Extract the [x, y] coordinate from the center of the cell holding the provided text.  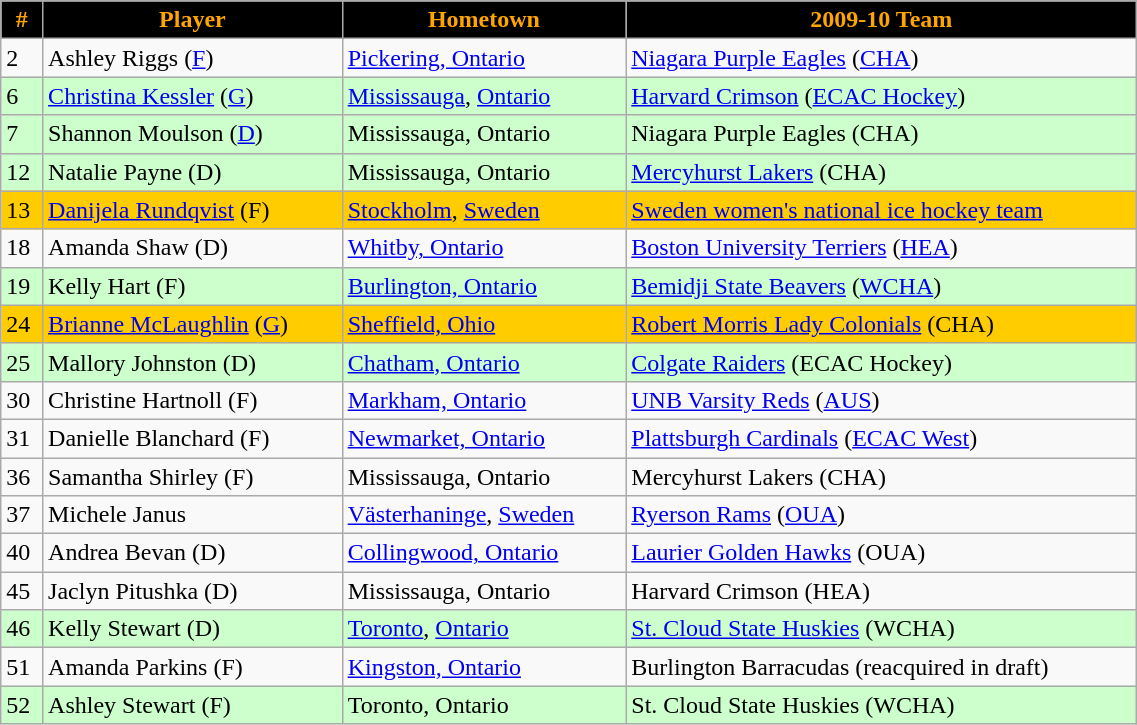
Västerhaninge, Sweden [484, 515]
Christina Kessler (G) [193, 96]
Mallory Johnston (D) [193, 362]
Stockholm, Sweden [484, 210]
Sweden women's national ice hockey team [882, 210]
2009-10 Team [882, 20]
Sheffield, Ohio [484, 324]
Hometown [484, 20]
Natalie Payne (D) [193, 172]
UNB Varsity Reds (AUS) [882, 400]
Christine Hartnoll (F) [193, 400]
Ryerson Rams (OUA) [882, 515]
Player [193, 20]
37 [22, 515]
52 [22, 705]
Brianne McLaughlin (G) [193, 324]
24 [22, 324]
Shannon Moulson (D) [193, 134]
25 [22, 362]
Kingston, Ontario [484, 667]
Markham, Ontario [484, 400]
Harvard Crimson (ECAC Hockey) [882, 96]
Collingwood, Ontario [484, 553]
31 [22, 438]
Laurier Golden Hawks (OUA) [882, 553]
Jaclyn Pitushka (D) [193, 591]
Boston University Terriers (HEA) [882, 248]
# [22, 20]
Whitby, Ontario [484, 248]
Danijela Rundqvist (F) [193, 210]
Newmarket, Ontario [484, 438]
Plattsburgh Cardinals (ECAC West) [882, 438]
Colgate Raiders (ECAC Hockey) [882, 362]
Ashley Riggs (F) [193, 58]
Amanda Shaw (D) [193, 248]
18 [22, 248]
Amanda Parkins (F) [193, 667]
Kelly Hart (F) [193, 286]
13 [22, 210]
46 [22, 629]
36 [22, 477]
12 [22, 172]
Ashley Stewart (F) [193, 705]
Michele Janus [193, 515]
19 [22, 286]
51 [22, 667]
30 [22, 400]
Kelly Stewart (D) [193, 629]
2 [22, 58]
7 [22, 134]
Andrea Bevan (D) [193, 553]
Chatham, Ontario [484, 362]
45 [22, 591]
Burlington Barracudas (reacquired in draft) [882, 667]
Harvard Crimson (HEA) [882, 591]
Pickering, Ontario [484, 58]
Robert Morris Lady Colonials (CHA) [882, 324]
Samantha Shirley (F) [193, 477]
6 [22, 96]
Bemidji State Beavers (WCHA) [882, 286]
40 [22, 553]
Danielle Blanchard (F) [193, 438]
Burlington, Ontario [484, 286]
